Identify which cell holds the provided text, then report its [X, Y] central coordinate. 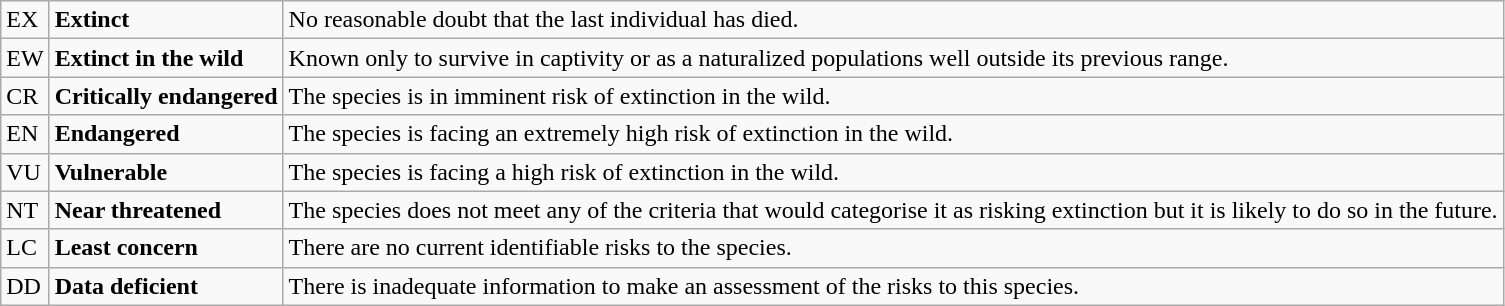
Data deficient [166, 286]
CR [25, 96]
There is inadequate information to make an assessment of the risks to this species. [893, 286]
Least concern [166, 248]
Extinct in the wild [166, 58]
Critically endangered [166, 96]
LC [25, 248]
The species is facing a high risk of extinction in the wild. [893, 172]
The species does not meet any of the criteria that would categorise it as risking extinction but it is likely to do so in the future. [893, 210]
The species is facing an extremely high risk of extinction in the wild. [893, 134]
No reasonable doubt that the last individual has died. [893, 20]
Known only to survive in captivity or as a naturalized populations well outside its previous range. [893, 58]
VU [25, 172]
NT [25, 210]
EW [25, 58]
DD [25, 286]
EX [25, 20]
There are no current identifiable risks to the species. [893, 248]
Endangered [166, 134]
Near threatened [166, 210]
Vulnerable [166, 172]
EN [25, 134]
The species is in imminent risk of extinction in the wild. [893, 96]
Extinct [166, 20]
